From the cell containing the given text, extract its center point as [x, y] coordinate. 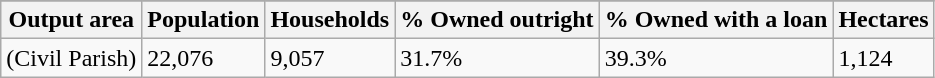
Population [204, 20]
Output area [72, 20]
31.7% [497, 58]
39.3% [716, 58]
% Owned with a loan [716, 20]
% Owned outright [497, 20]
1,124 [884, 58]
(Civil Parish) [72, 58]
9,057 [330, 58]
Hectares [884, 20]
22,076 [204, 58]
Households [330, 20]
